Return (x, y) of the center of cell containing provided text 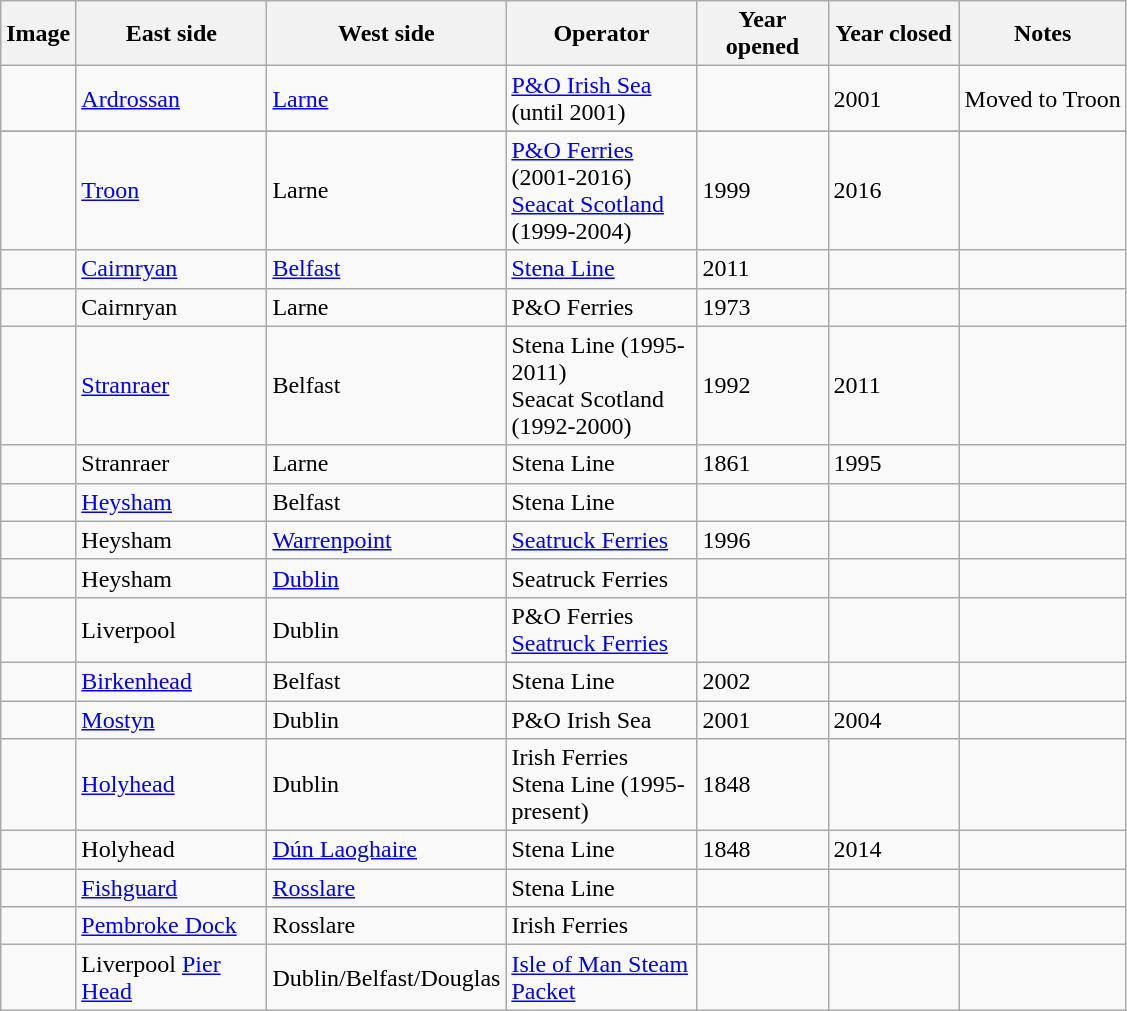
P&O Irish Sea (until 2001) (602, 98)
2014 (894, 850)
Warrenpoint (386, 540)
Mostyn (172, 719)
Year opened (762, 34)
2016 (894, 190)
Birkenhead (172, 681)
2002 (762, 681)
West side (386, 34)
Stena Line (1995-2011) Seacat Scotland (1992-2000) (602, 386)
Dún Laoghaire (386, 850)
Fishguard (172, 888)
Image (38, 34)
Dublin/Belfast/Douglas (386, 978)
Liverpool (172, 630)
Notes (1042, 34)
Pembroke Dock (172, 926)
Liverpool Pier Head (172, 978)
Troon (172, 190)
Moved to Troon (1042, 98)
1999 (762, 190)
East side (172, 34)
2004 (894, 719)
Ardrossan (172, 98)
Isle of Man Steam Packet (602, 978)
1995 (894, 464)
1996 (762, 540)
P&O FerriesSeatruck Ferries (602, 630)
P&O Irish Sea (602, 719)
P&O Ferries (602, 307)
1992 (762, 386)
Year closed (894, 34)
Irish Ferries (602, 926)
Irish FerriesStena Line (1995-present) (602, 785)
Operator (602, 34)
1973 (762, 307)
P&O Ferries (2001-2016)Seacat Scotland (1999-2004) (602, 190)
1861 (762, 464)
